Output the (x, y) coordinate of the center of the cell containing the given text.  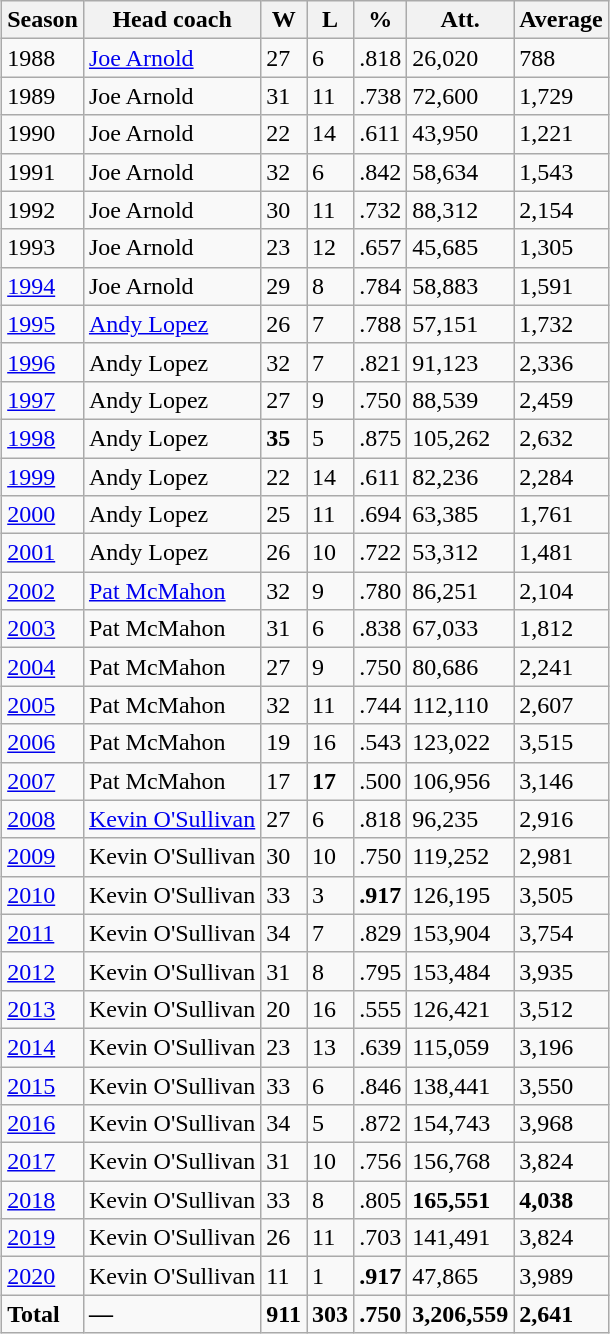
2013 (43, 1009)
19 (284, 743)
Att. (460, 20)
58,634 (460, 172)
1,591 (562, 286)
2,241 (562, 667)
67,033 (460, 629)
153,484 (460, 971)
88,539 (460, 400)
2007 (43, 781)
3,968 (562, 1124)
1998 (43, 438)
2020 (43, 1276)
.543 (380, 743)
3,505 (562, 895)
165,551 (460, 1200)
43,950 (460, 134)
72,600 (460, 96)
2,641 (562, 1314)
2002 (43, 591)
2,154 (562, 210)
45,685 (460, 248)
105,262 (460, 438)
1991 (43, 172)
.639 (380, 1047)
.795 (380, 971)
.756 (380, 1162)
.657 (380, 248)
1,543 (562, 172)
13 (330, 1047)
Average (562, 20)
20 (284, 1009)
3,515 (562, 743)
3,146 (562, 781)
3,935 (562, 971)
126,421 (460, 1009)
2005 (43, 705)
.744 (380, 705)
1995 (43, 324)
2011 (43, 933)
91,123 (460, 362)
2,459 (562, 400)
1,221 (562, 134)
Season (43, 20)
2,607 (562, 705)
3,196 (562, 1047)
3 (330, 895)
1997 (43, 400)
.694 (380, 515)
.738 (380, 96)
2001 (43, 553)
2,916 (562, 819)
% (380, 20)
2,632 (562, 438)
.780 (380, 591)
138,441 (460, 1085)
1990 (43, 134)
1994 (43, 286)
57,151 (460, 324)
1,812 (562, 629)
2014 (43, 1047)
1,732 (562, 324)
82,236 (460, 477)
29 (284, 286)
2008 (43, 819)
Head coach (172, 20)
W (284, 20)
2,336 (562, 362)
2017 (43, 1162)
106,956 (460, 781)
2,104 (562, 591)
154,743 (460, 1124)
1992 (43, 210)
112,110 (460, 705)
.703 (380, 1238)
2000 (43, 515)
.842 (380, 172)
— (172, 1314)
26,020 (460, 58)
3,512 (562, 1009)
2019 (43, 1238)
119,252 (460, 857)
86,251 (460, 591)
.838 (380, 629)
156,768 (460, 1162)
2,981 (562, 857)
58,883 (460, 286)
1988 (43, 58)
2018 (43, 1200)
.821 (380, 362)
1996 (43, 362)
911 (284, 1314)
Total (43, 1314)
1989 (43, 96)
3,754 (562, 933)
303 (330, 1314)
123,022 (460, 743)
.732 (380, 210)
96,235 (460, 819)
1999 (43, 477)
2004 (43, 667)
63,385 (460, 515)
2003 (43, 629)
3,550 (562, 1085)
3,989 (562, 1276)
4,038 (562, 1200)
2,284 (562, 477)
.722 (380, 553)
.829 (380, 933)
12 (330, 248)
.872 (380, 1124)
1,481 (562, 553)
.555 (380, 1009)
126,195 (460, 895)
2015 (43, 1085)
80,686 (460, 667)
1,761 (562, 515)
2010 (43, 895)
.788 (380, 324)
788 (562, 58)
2016 (43, 1124)
88,312 (460, 210)
25 (284, 515)
1,305 (562, 248)
1993 (43, 248)
53,312 (460, 553)
1,729 (562, 96)
2009 (43, 857)
.875 (380, 438)
35 (284, 438)
.805 (380, 1200)
L (330, 20)
.784 (380, 286)
2006 (43, 743)
47,865 (460, 1276)
3,206,559 (460, 1314)
141,491 (460, 1238)
2012 (43, 971)
1 (330, 1276)
153,904 (460, 933)
.500 (380, 781)
115,059 (460, 1047)
.846 (380, 1085)
